Determine the (X, Y) coordinate at the center of the cell enclosing the given text.  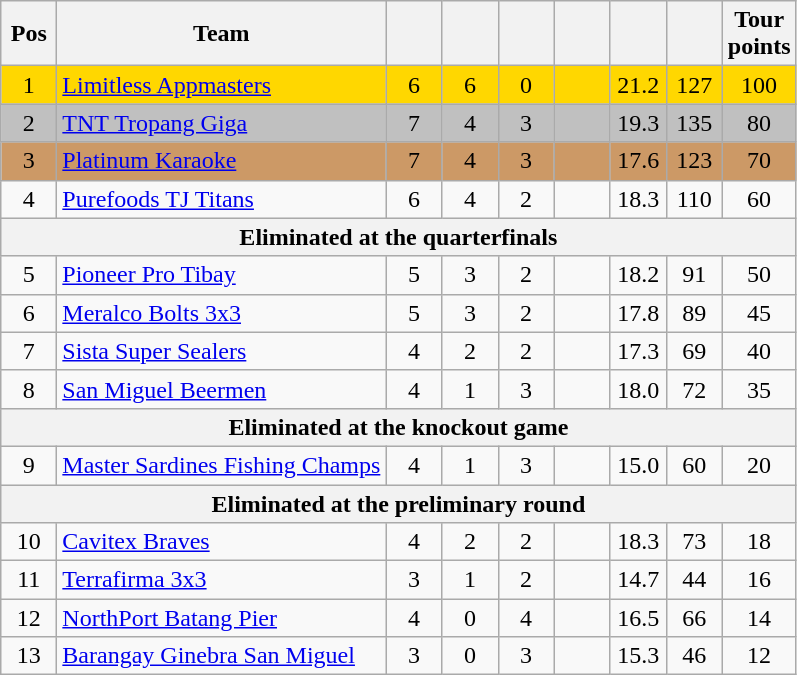
11 (29, 580)
45 (759, 313)
69 (694, 351)
18.0 (638, 389)
8 (29, 389)
Barangay Ginebra San Miguel (222, 656)
Limitless Appmasters (222, 85)
100 (759, 85)
13 (29, 656)
89 (694, 313)
Purefoods TJ Titans (222, 199)
40 (759, 351)
70 (759, 161)
TNT Tropang Giga (222, 123)
Pioneer Pro Tibay (222, 275)
Team (222, 34)
16.5 (638, 618)
17.8 (638, 313)
Tour points (759, 34)
73 (694, 542)
9 (29, 465)
Master Sardines Fishing Champs (222, 465)
110 (694, 199)
44 (694, 580)
Eliminated at the preliminary round (398, 503)
Eliminated at the quarterfinals (398, 237)
80 (759, 123)
91 (694, 275)
20 (759, 465)
NorthPort Batang Pier (222, 618)
10 (29, 542)
Pos (29, 34)
18.2 (638, 275)
72 (694, 389)
Cavitex Braves (222, 542)
50 (759, 275)
San Miguel Beermen (222, 389)
Eliminated at the knockout game (398, 427)
21.2 (638, 85)
127 (694, 85)
19.3 (638, 123)
15.0 (638, 465)
17.6 (638, 161)
14.7 (638, 580)
15.3 (638, 656)
16 (759, 580)
17.3 (638, 351)
35 (759, 389)
Platinum Karaoke (222, 161)
14 (759, 618)
135 (694, 123)
Sista Super Sealers (222, 351)
18 (759, 542)
46 (694, 656)
66 (694, 618)
Meralco Bolts 3x3 (222, 313)
Terrafirma 3x3 (222, 580)
123 (694, 161)
